Return (x, y) of the center of cell containing provided text 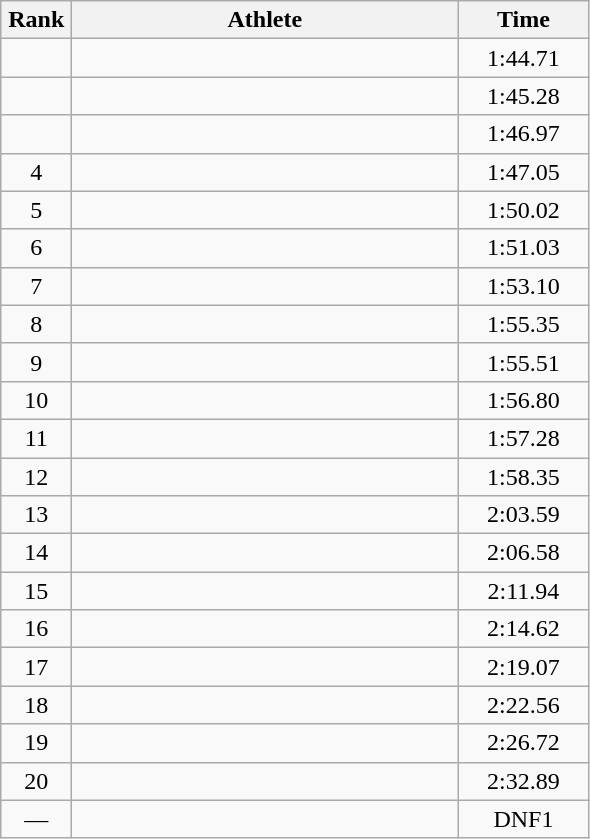
15 (36, 591)
— (36, 819)
4 (36, 172)
DNF1 (524, 819)
16 (36, 629)
1:55.51 (524, 362)
2:19.07 (524, 667)
1:45.28 (524, 96)
2:11.94 (524, 591)
1:44.71 (524, 58)
17 (36, 667)
1:56.80 (524, 400)
1:57.28 (524, 438)
11 (36, 438)
7 (36, 286)
20 (36, 781)
6 (36, 248)
5 (36, 210)
2:03.59 (524, 515)
9 (36, 362)
1:50.02 (524, 210)
14 (36, 553)
19 (36, 743)
1:47.05 (524, 172)
18 (36, 705)
2:14.62 (524, 629)
2:32.89 (524, 781)
1:53.10 (524, 286)
1:55.35 (524, 324)
1:58.35 (524, 477)
Athlete (265, 20)
12 (36, 477)
10 (36, 400)
Rank (36, 20)
13 (36, 515)
1:46.97 (524, 134)
1:51.03 (524, 248)
2:06.58 (524, 553)
2:26.72 (524, 743)
2:22.56 (524, 705)
8 (36, 324)
Time (524, 20)
